Return (x, y) of the center of cell containing provided text 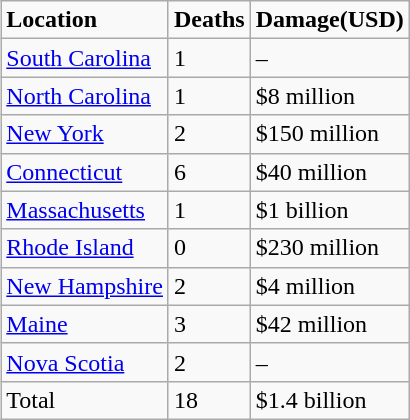
Connecticut (85, 172)
0 (209, 248)
$1.4 billion (330, 400)
3 (209, 324)
Maine (85, 324)
$4 million (330, 286)
New York (85, 134)
6 (209, 172)
Total (85, 400)
Deaths (209, 20)
$42 million (330, 324)
$40 million (330, 172)
North Carolina (85, 96)
$8 million (330, 96)
Location (85, 20)
$150 million (330, 134)
Nova Scotia (85, 362)
18 (209, 400)
South Carolina (85, 58)
Massachusetts (85, 210)
$1 billion (330, 210)
$230 million (330, 248)
Damage(USD) (330, 20)
Rhode Island (85, 248)
New Hampshire (85, 286)
